Locate the cell with the specified text and output its (x, y) center coordinate. 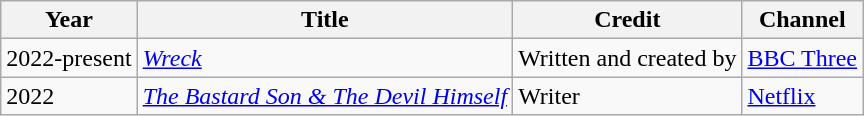
2022 (69, 96)
Written and created by (628, 58)
Writer (628, 96)
Wreck (324, 58)
Year (69, 20)
The Bastard Son & The Devil Himself (324, 96)
Netflix (802, 96)
Channel (802, 20)
Credit (628, 20)
2022-present (69, 58)
Title (324, 20)
BBC Three (802, 58)
